Pinpoint the cell where the given text exists, returning its [x, y] midpoint coordinate. 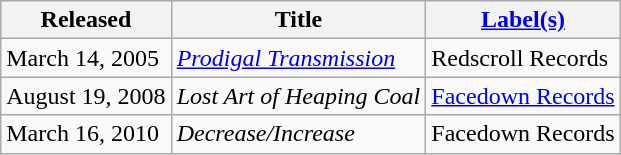
Redscroll Records [523, 58]
Released [86, 20]
Label(s) [523, 20]
Decrease/Increase [298, 134]
Lost Art of Heaping Coal [298, 96]
August 19, 2008 [86, 96]
March 14, 2005 [86, 58]
Title [298, 20]
March 16, 2010 [86, 134]
Prodigal Transmission [298, 58]
